Return the [X, Y] coordinate for the center point of the cell that contains the specified text.  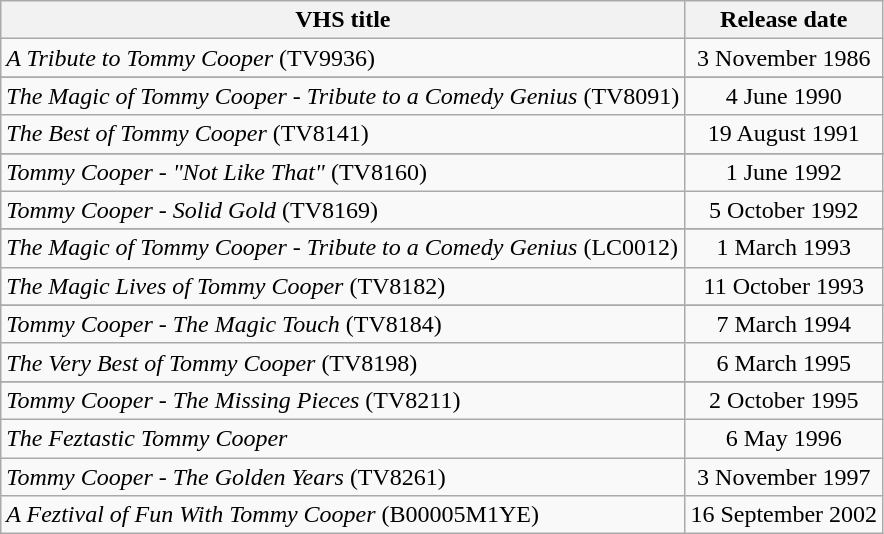
3 November 1986 [784, 58]
11 October 1993 [784, 286]
The Feztastic Tommy Cooper [343, 438]
7 March 1994 [784, 324]
3 November 1997 [784, 477]
Release date [784, 20]
Tommy Cooper - Solid Gold (TV8169) [343, 210]
6 March 1995 [784, 362]
5 October 1992 [784, 210]
1 June 1992 [784, 172]
Tommy Cooper - The Golden Years (TV8261) [343, 477]
Tommy Cooper - The Missing Pieces (TV8211) [343, 400]
19 August 1991 [784, 134]
The Best of Tommy Cooper (TV8141) [343, 134]
A Tribute to Tommy Cooper (TV9936) [343, 58]
16 September 2002 [784, 515]
The Magic of Tommy Cooper - Tribute to a Comedy Genius (TV8091) [343, 96]
4 June 1990 [784, 96]
The Magic Lives of Tommy Cooper (TV8182) [343, 286]
The Magic of Tommy Cooper - Tribute to a Comedy Genius (LC0012) [343, 248]
2 October 1995 [784, 400]
A Feztival of Fun With Tommy Cooper (B00005M1YE) [343, 515]
The Very Best of Tommy Cooper (TV8198) [343, 362]
Tommy Cooper - The Magic Touch (TV8184) [343, 324]
6 May 1996 [784, 438]
Tommy Cooper - "Not Like That" (TV8160) [343, 172]
1 March 1993 [784, 248]
VHS title [343, 20]
